Return the (x, y) coordinate for the center point of the cell that contains the specified text.  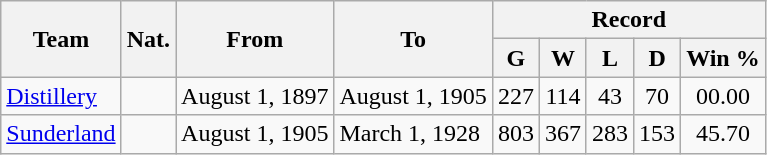
Sunderland (61, 134)
803 (516, 134)
45.70 (724, 134)
L (610, 58)
283 (610, 134)
227 (516, 96)
Nat. (148, 39)
W (562, 58)
From (255, 39)
Record (628, 20)
Win % (724, 58)
March 1, 1928 (413, 134)
153 (658, 134)
367 (562, 134)
D (658, 58)
00.00 (724, 96)
114 (562, 96)
G (516, 58)
August 1, 1897 (255, 96)
70 (658, 96)
43 (610, 96)
Distillery (61, 96)
Team (61, 39)
To (413, 39)
